Scan for the cell matching the given text and deliver its [X, Y] coordinate at center. 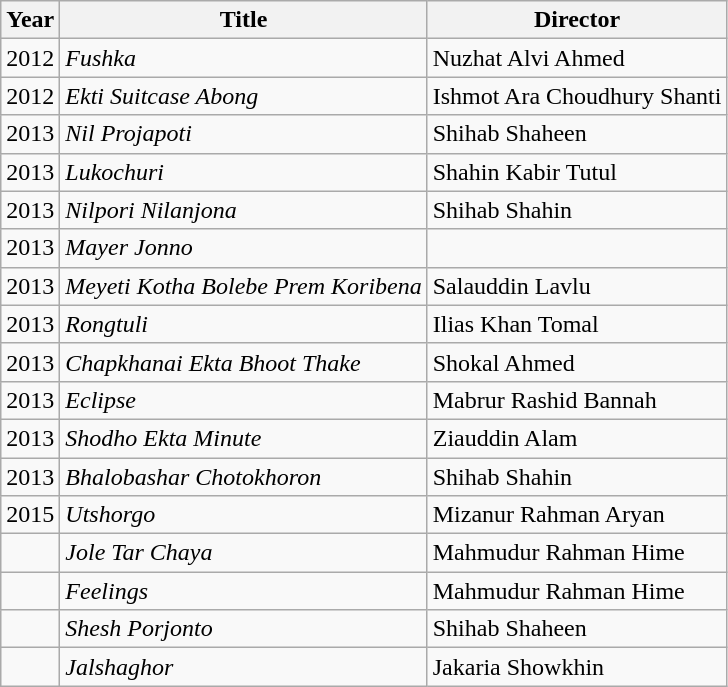
Bhalobashar Chotokhoron [244, 477]
Shahin Kabir Tutul [577, 172]
Chapkhanai Ekta Bhoot Thake [244, 362]
Nil Projapoti [244, 134]
Nuzhat Alvi Ahmed [577, 58]
Utshorgo [244, 515]
Fushka [244, 58]
Ekti Suitcase Abong [244, 96]
Shokal Ahmed [577, 362]
Shodho Ekta Minute [244, 438]
Jakaria Showkhin [577, 667]
Jalshaghor [244, 667]
Rongtuli [244, 324]
Ziauddin Alam [577, 438]
Title [244, 20]
Jole Tar Chaya [244, 553]
Eclipse [244, 400]
Director [577, 20]
Salauddin Lavlu [577, 286]
Ilias Khan Tomal [577, 324]
Ishmot Ara Choudhury Shanti [577, 96]
Meyeti Kotha Bolebe Prem Koribena [244, 286]
Lukochuri [244, 172]
Feelings [244, 591]
Mizanur Rahman Aryan [577, 515]
Nilpori Nilanjona [244, 210]
2015 [30, 515]
Year [30, 20]
Shesh Porjonto [244, 629]
Mabrur Rashid Bannah [577, 400]
Mayer Jonno [244, 248]
